Return (X, Y) of the center of cell containing provided text 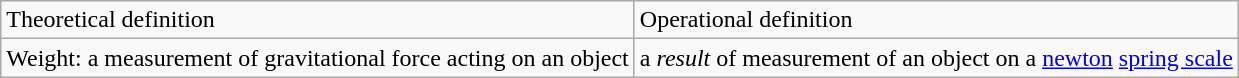
Operational definition (936, 20)
Theoretical definition (318, 20)
a result of measurement of an object on a newton spring scale (936, 58)
Weight: a measurement of gravitational force acting on an object (318, 58)
